Identify which cell holds the provided text, then report its (x, y) central coordinate. 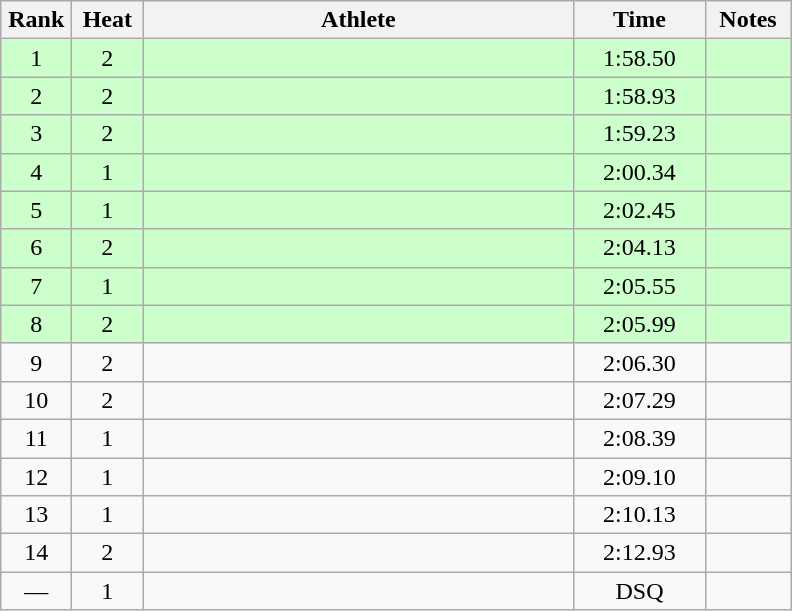
2:02.45 (640, 210)
5 (36, 210)
10 (36, 400)
2:08.39 (640, 438)
2:04.13 (640, 248)
3 (36, 134)
2:09.10 (640, 477)
Notes (748, 20)
Time (640, 20)
2:05.55 (640, 286)
13 (36, 515)
2:00.34 (640, 172)
2:10.13 (640, 515)
2:12.93 (640, 553)
14 (36, 553)
2:05.99 (640, 324)
2:06.30 (640, 362)
11 (36, 438)
2:07.29 (640, 400)
12 (36, 477)
7 (36, 286)
Athlete (358, 20)
1:58.50 (640, 58)
4 (36, 172)
Rank (36, 20)
DSQ (640, 591)
1:58.93 (640, 96)
8 (36, 324)
6 (36, 248)
— (36, 591)
9 (36, 362)
1:59.23 (640, 134)
Heat (108, 20)
